From the cell containing the given text, extract its center point as (X, Y) coordinate. 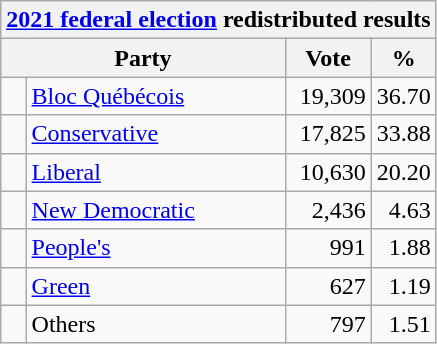
627 (328, 286)
Party (143, 58)
991 (328, 248)
17,825 (328, 134)
Conservative (156, 134)
4.63 (404, 210)
36.70 (404, 96)
Green (156, 286)
2,436 (328, 210)
33.88 (404, 134)
10,630 (328, 172)
1.19 (404, 286)
People's (156, 248)
2021 federal election redistributed results (218, 20)
797 (328, 324)
19,309 (328, 96)
1.88 (404, 248)
Others (156, 324)
1.51 (404, 324)
Bloc Québécois (156, 96)
New Democratic (156, 210)
Liberal (156, 172)
20.20 (404, 172)
% (404, 58)
Vote (328, 58)
